From the cell containing the given text, extract its center point as [X, Y] coordinate. 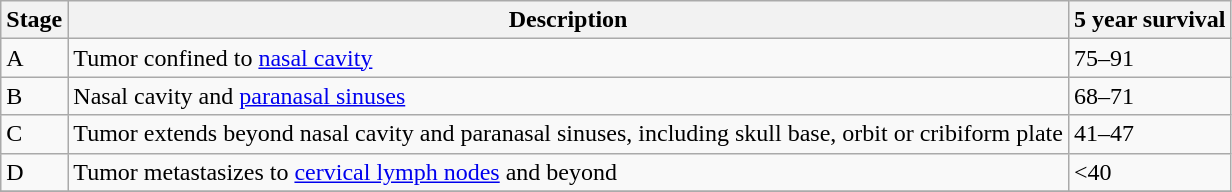
Stage [34, 20]
A [34, 58]
68–71 [1150, 96]
75–91 [1150, 58]
D [34, 172]
5 year survival [1150, 20]
Description [568, 20]
Tumor extends beyond nasal cavity and paranasal sinuses, including skull base, orbit or cribiform plate [568, 134]
Tumor confined to nasal cavity [568, 58]
<40 [1150, 172]
C [34, 134]
Nasal cavity and paranasal sinuses [568, 96]
B [34, 96]
Tumor metastasizes to cervical lymph nodes and beyond [568, 172]
41–47 [1150, 134]
